Extract the [X, Y] coordinate from the center of the cell holding the provided text.  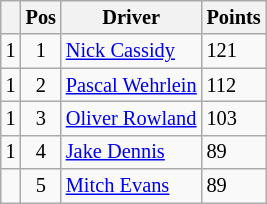
Points [234, 17]
Jake Dennis [132, 152]
Driver [132, 17]
112 [234, 85]
Oliver Rowland [132, 118]
121 [234, 51]
2 [41, 85]
Mitch Evans [132, 186]
5 [41, 186]
4 [41, 152]
Pascal Wehrlein [132, 85]
Nick Cassidy [132, 51]
3 [41, 118]
103 [234, 118]
Pos [41, 17]
